Return the [X, Y] coordinate for the center point of the cell that contains the specified text.  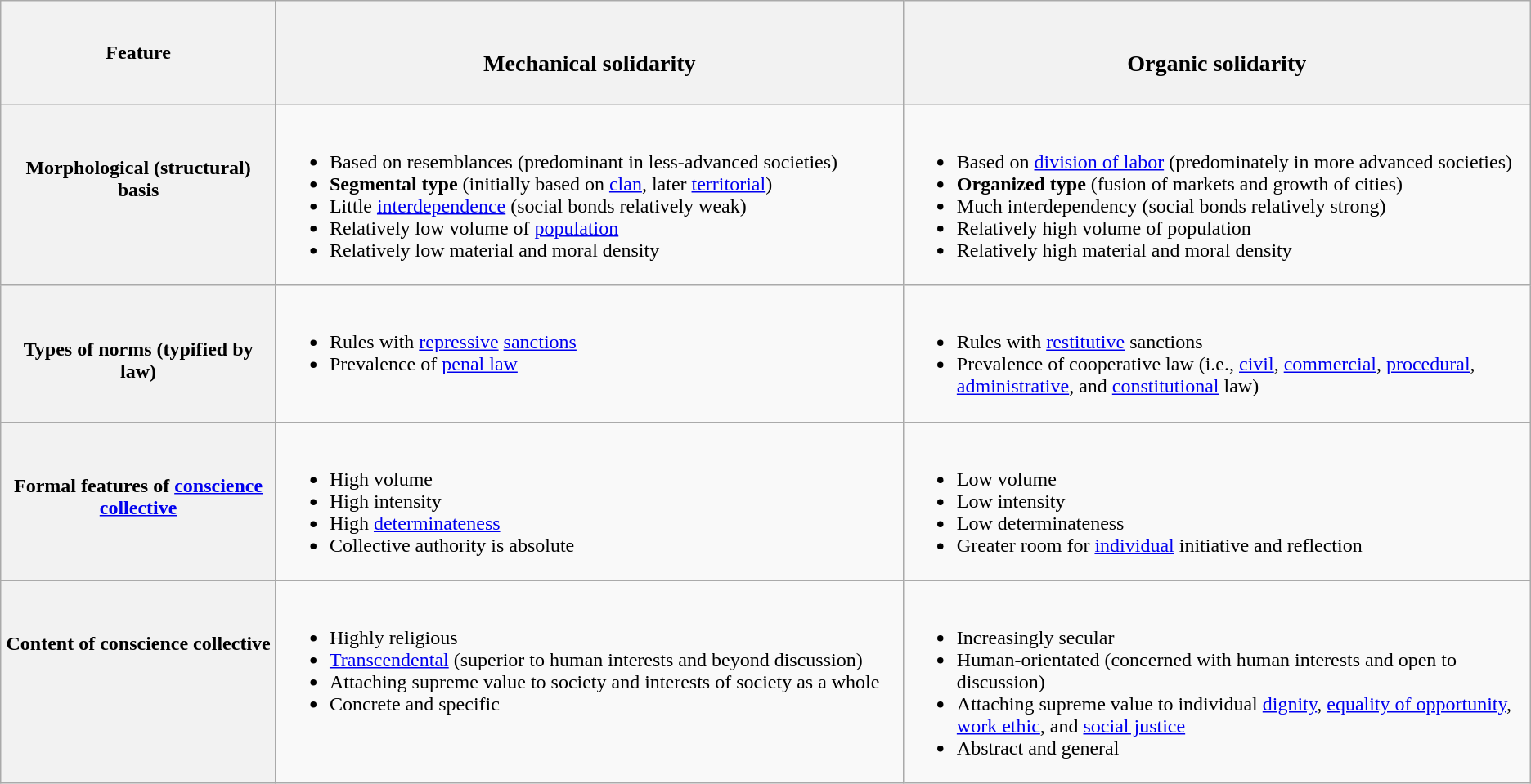
High volumeHigh intensityHigh determinatenessCollective authority is absolute [589, 501]
Types of norms (typified by law) [139, 353]
Morphological (structural) basis [139, 195]
Feature [139, 52]
Formal features of conscience collective [139, 501]
Content of conscience collective [139, 682]
Rules with restitutive sanctionsPrevalence of cooperative law (i.e., civil, commercial, procedural, administrative, and constitutional law) [1217, 353]
Organic solidarity [1217, 52]
Low volumeLow intensityLow determinatenessGreater room for individual initiative and reflection [1217, 501]
Rules with repressive sanctionsPrevalence of penal law [589, 353]
Mechanical solidarity [589, 52]
